Pinpoint the cell where the given text exists, returning its [x, y] midpoint coordinate. 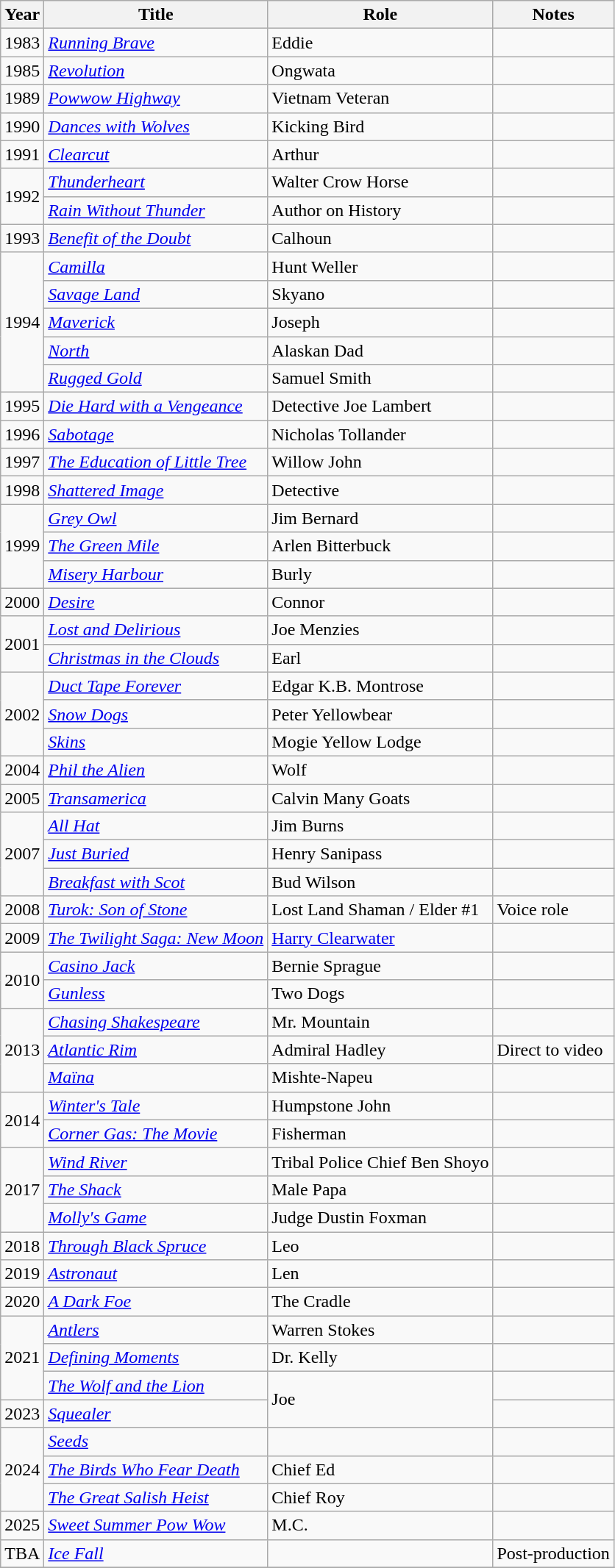
2010 [22, 980]
2001 [22, 644]
Thunderheart [156, 182]
Breakfast with Scot [156, 882]
Hunt Weller [380, 266]
Male Papa [380, 1189]
2007 [22, 854]
Walter Crow Horse [380, 182]
Lost and Delirious [156, 630]
Author on History [380, 210]
Astronaut [156, 1274]
1991 [22, 154]
Casino Jack [156, 966]
A Dark Foe [156, 1302]
Bud Wilson [380, 882]
Wind River [156, 1161]
2000 [22, 602]
Rugged Gold [156, 379]
Maïna [156, 1078]
Joe Menzies [380, 630]
Direct to video [553, 1050]
1983 [22, 43]
The Twilight Saga: New Moon [156, 938]
Mr. Mountain [380, 1022]
Detective Joe Lambert [380, 407]
Connor [380, 602]
Role [380, 15]
Clearcut [156, 154]
2023 [22, 1414]
2014 [22, 1120]
Chief Roy [380, 1497]
Harry Clearwater [380, 938]
Skins [156, 742]
Just Buried [156, 854]
Len [380, 1274]
Bernie Sprague [380, 966]
Dr. Kelly [380, 1358]
Admiral Hadley [380, 1050]
2018 [22, 1246]
Burly [380, 574]
Post-production [553, 1553]
Desire [156, 602]
Mishte-Napeu [380, 1078]
Grey Owl [156, 518]
1996 [22, 434]
Vietnam Veteran [380, 99]
Judge Dustin Foxman [380, 1217]
Duct Tape Forever [156, 686]
Dances with Wolves [156, 126]
Christmas in the Clouds [156, 658]
1993 [22, 238]
Voice role [553, 910]
2002 [22, 714]
Snow Dogs [156, 714]
Skyano [380, 294]
Corner Gas: The Movie [156, 1134]
The Education of Little Tree [156, 462]
Leo [380, 1246]
1989 [22, 99]
Molly's Game [156, 1217]
2008 [22, 910]
Jim Bernard [380, 518]
Calvin Many Goats [380, 798]
1992 [22, 196]
The Shack [156, 1189]
Joseph [380, 322]
Ice Fall [156, 1553]
Lost Land Shaman / Elder #1 [380, 910]
2017 [22, 1189]
2004 [22, 770]
North [156, 351]
Humpstone John [380, 1106]
2013 [22, 1050]
Two Dogs [380, 994]
Joe [380, 1400]
Savage Land [156, 294]
Defining Moments [156, 1358]
Arthur [380, 154]
Mogie Yellow Lodge [380, 742]
Maverick [156, 322]
Willow John [380, 462]
Gunless [156, 994]
1999 [22, 546]
1997 [22, 462]
The Cradle [380, 1302]
The Birds Who Fear Death [156, 1469]
M.C. [380, 1525]
All Hat [156, 826]
Warren Stokes [380, 1330]
Edgar K.B. Montrose [380, 686]
Peter Yellowbear [380, 714]
Camilla [156, 266]
Notes [553, 15]
1994 [22, 322]
Samuel Smith [380, 379]
Nicholas Tollander [380, 434]
Transamerica [156, 798]
Chief Ed [380, 1469]
Atlantic Rim [156, 1050]
Alaskan Dad [380, 351]
The Wolf and the Lion [156, 1386]
Calhoun [380, 238]
Detective [380, 490]
Running Brave [156, 43]
Chasing Shakespeare [156, 1022]
The Great Salish Heist [156, 1497]
Tribal Police Chief Ben Shoyo [380, 1161]
2024 [22, 1469]
Rain Without Thunder [156, 210]
Benefit of the Doubt [156, 238]
Wolf [380, 770]
Henry Sanipass [380, 854]
Turok: Son of Stone [156, 910]
Squealer [156, 1414]
Arlen Bitterbuck [380, 546]
Winter's Tale [156, 1106]
Die Hard with a Vengeance [156, 407]
2020 [22, 1302]
1995 [22, 407]
The Green Mile [156, 546]
Year [22, 15]
Ongwata [380, 71]
2019 [22, 1274]
Fisherman [380, 1134]
Kicking Bird [380, 126]
Powwow Highway [156, 99]
Title [156, 15]
Seeds [156, 1442]
Misery Harbour [156, 574]
1998 [22, 490]
TBA [22, 1553]
Antlers [156, 1330]
2005 [22, 798]
Earl [380, 658]
Eddie [380, 43]
2009 [22, 938]
Jim Burns [380, 826]
Shattered Image [156, 490]
2025 [22, 1525]
Phil the Alien [156, 770]
1990 [22, 126]
Revolution [156, 71]
1985 [22, 71]
Sabotage [156, 434]
2021 [22, 1358]
Through Black Spruce [156, 1246]
Sweet Summer Pow Wow [156, 1525]
